From the cell containing the given text, extract its center point as (X, Y) coordinate. 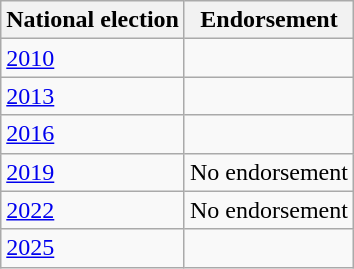
2022 (93, 210)
National election (93, 20)
2025 (93, 248)
2016 (93, 134)
Endorsement (268, 20)
2019 (93, 172)
2013 (93, 96)
2010 (93, 58)
